Search for the cell housing the specified text and yield its [x, y] center coordinate. 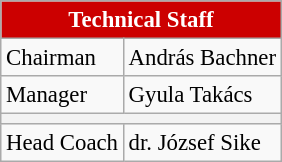
dr. József Sike [202, 143]
Head Coach [62, 143]
Gyula Takács [202, 95]
Technical Staff [142, 20]
Manager [62, 95]
András Bachner [202, 58]
Chairman [62, 58]
